Pinpoint the cell where the given text exists, returning its (X, Y) midpoint coordinate. 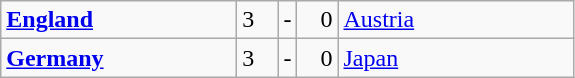
Germany (119, 58)
England (119, 20)
Japan (456, 58)
Austria (456, 20)
